Capture the cell that displays the provided text and extract its (X, Y) central coordinate. 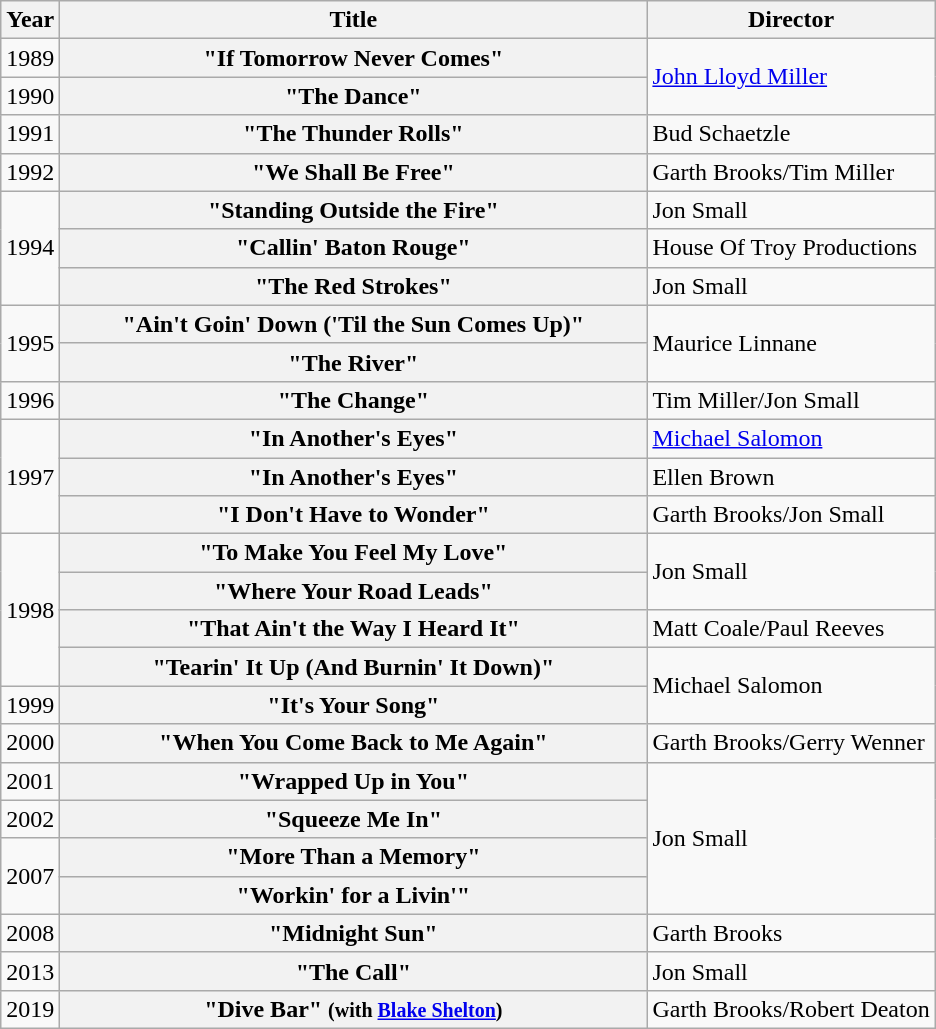
2002 (30, 819)
"Tearin' It Up (And Burnin' It Down)" (354, 667)
"The Red Strokes" (354, 286)
Ellen Brown (791, 477)
"The Call" (354, 971)
1990 (30, 96)
"Wrapped Up in You" (354, 781)
1999 (30, 705)
1995 (30, 343)
Garth Brooks/Robert Deaton (791, 1009)
Maurice Linnane (791, 343)
"Workin' for a Livin'" (354, 895)
Title (354, 20)
Garth Brooks (791, 933)
"Squeeze Me In" (354, 819)
John Lloyd Miller (791, 77)
1996 (30, 400)
2007 (30, 876)
"If Tomorrow Never Comes" (354, 58)
"When You Come Back to Me Again" (354, 743)
"We Shall Be Free" (354, 172)
2008 (30, 933)
"Dive Bar" (with Blake Shelton) (354, 1009)
Year (30, 20)
Garth Brooks/Tim Miller (791, 172)
2001 (30, 781)
"To Make You Feel My Love" (354, 553)
1991 (30, 134)
"The River" (354, 362)
"The Change" (354, 400)
Garth Brooks/Gerry Wenner (791, 743)
"The Dance" (354, 96)
Bud Schaetzle (791, 134)
"The Thunder Rolls" (354, 134)
"Where Your Road Leads" (354, 591)
2013 (30, 971)
"I Don't Have to Wonder" (354, 515)
"Standing Outside the Fire" (354, 210)
Tim Miller/Jon Small (791, 400)
1992 (30, 172)
"That Ain't the Way I Heard It" (354, 629)
1994 (30, 248)
"More Than a Memory" (354, 857)
2019 (30, 1009)
Garth Brooks/Jon Small (791, 515)
Matt Coale/Paul Reeves (791, 629)
2000 (30, 743)
1997 (30, 476)
1989 (30, 58)
1998 (30, 610)
"Ain't Goin' Down ('Til the Sun Comes Up)" (354, 324)
Director (791, 20)
"It's Your Song" (354, 705)
House Of Troy Productions (791, 248)
"Callin' Baton Rouge" (354, 248)
"Midnight Sun" (354, 933)
